From the cell containing the given text, extract its center point as [X, Y] coordinate. 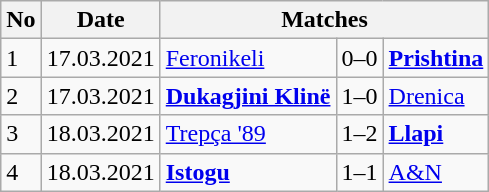
2 [21, 96]
1–2 [360, 134]
4 [21, 172]
Matches [324, 20]
Llapi [436, 134]
Dukagjini Klinë [248, 96]
1–1 [360, 172]
No [21, 20]
0–0 [360, 58]
A&N [436, 172]
1–0 [360, 96]
Prishtina [436, 58]
1 [21, 58]
Drenica [436, 96]
Date [100, 20]
Trepça '89 [248, 134]
Istogu [248, 172]
Feronikeli [248, 58]
3 [21, 134]
